Identify which cell holds the provided text, then report its [X, Y] central coordinate. 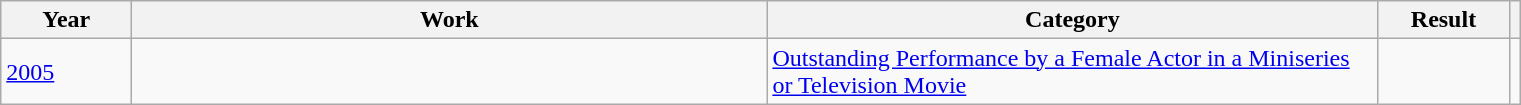
2005 [66, 72]
Year [66, 20]
Result [1444, 20]
Category [1072, 20]
Outstanding Performance by a Female Actor in a Miniseries or Television Movie [1072, 72]
Work [450, 20]
